Determine the [x, y] coordinate at the center of the cell enclosing the given text.  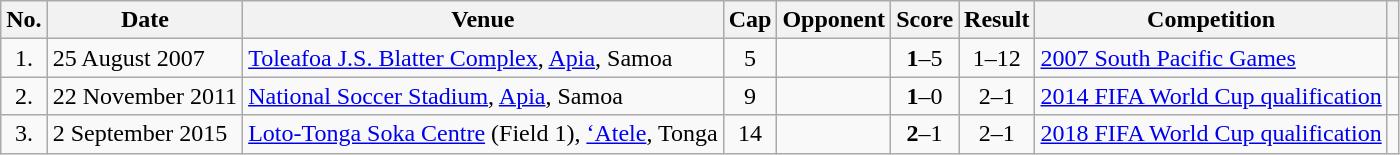
Result [997, 20]
1–5 [925, 58]
2 September 2015 [144, 134]
Date [144, 20]
Cap [750, 20]
1. [24, 58]
1–12 [997, 58]
2018 FIFA World Cup qualification [1211, 134]
Venue [483, 20]
14 [750, 134]
Toleafoa J.S. Blatter Complex, Apia, Samoa [483, 58]
25 August 2007 [144, 58]
Opponent [834, 20]
Competition [1211, 20]
Score [925, 20]
2. [24, 96]
3. [24, 134]
5 [750, 58]
1–0 [925, 96]
2007 South Pacific Games [1211, 58]
9 [750, 96]
Loto-Tonga Soka Centre (Field 1), ‘Atele, Tonga [483, 134]
National Soccer Stadium, Apia, Samoa [483, 96]
22 November 2011 [144, 96]
No. [24, 20]
2014 FIFA World Cup qualification [1211, 96]
